Capture the cell that displays the provided text and extract its [x, y] central coordinate. 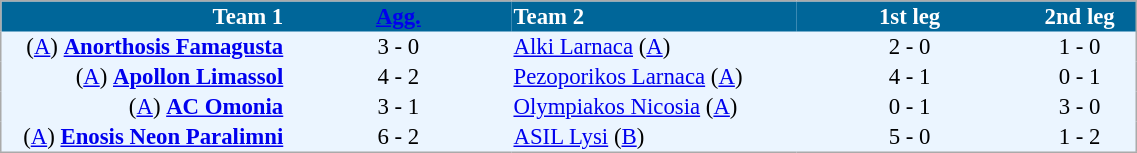
4 - 2 [398, 77]
3 - 1 [398, 107]
(A) Anorthosis Famagusta [143, 47]
ASIL Lysi (B) [654, 137]
(A) Enosis Neon Paralimni [143, 137]
6 - 2 [398, 137]
1st leg [910, 16]
1 - 0 [1080, 47]
Olympiakos Nicosia (A) [654, 107]
Pezoporikos Larnaca (A) [654, 77]
(A) AC Omonia [143, 107]
2 - 0 [910, 47]
1 - 2 [1080, 137]
2nd leg [1080, 16]
(A) Apollon Limassol [143, 77]
Alki Larnaca (A) [654, 47]
5 - 0 [910, 137]
Team 1 [143, 16]
Team 2 [654, 16]
4 - 1 [910, 77]
Agg. [398, 16]
